Locate the cell with the specified text and output its [x, y] center coordinate. 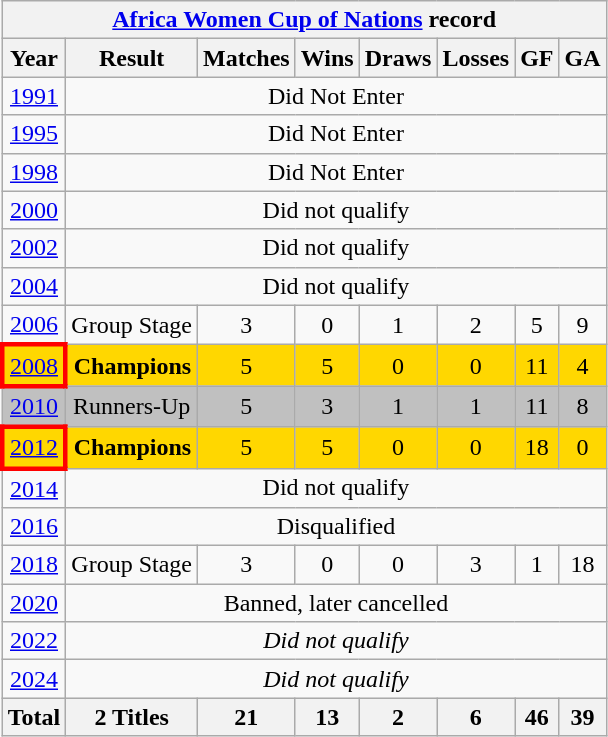
Disqualified [336, 527]
2014 [34, 488]
2012 [34, 448]
Banned, later cancelled [336, 603]
1991 [34, 96]
2018 [34, 565]
1998 [34, 172]
2006 [34, 325]
Year [34, 58]
2004 [34, 286]
2022 [34, 641]
39 [582, 717]
2010 [34, 406]
2020 [34, 603]
1995 [34, 134]
13 [327, 717]
6 [476, 717]
2000 [34, 210]
2008 [34, 366]
4 [582, 366]
Matches [247, 58]
GF [537, 58]
Total [34, 717]
Runners-Up [132, 406]
2002 [34, 248]
8 [582, 406]
2016 [34, 527]
Wins [327, 58]
Result [132, 58]
2 Titles [132, 717]
21 [247, 717]
GA [582, 58]
2024 [34, 679]
46 [537, 717]
Losses [476, 58]
Draws [398, 58]
Africa Women Cup of Nations record [304, 20]
9 [582, 325]
